Locate the cell with the specified text and output its (x, y) center coordinate. 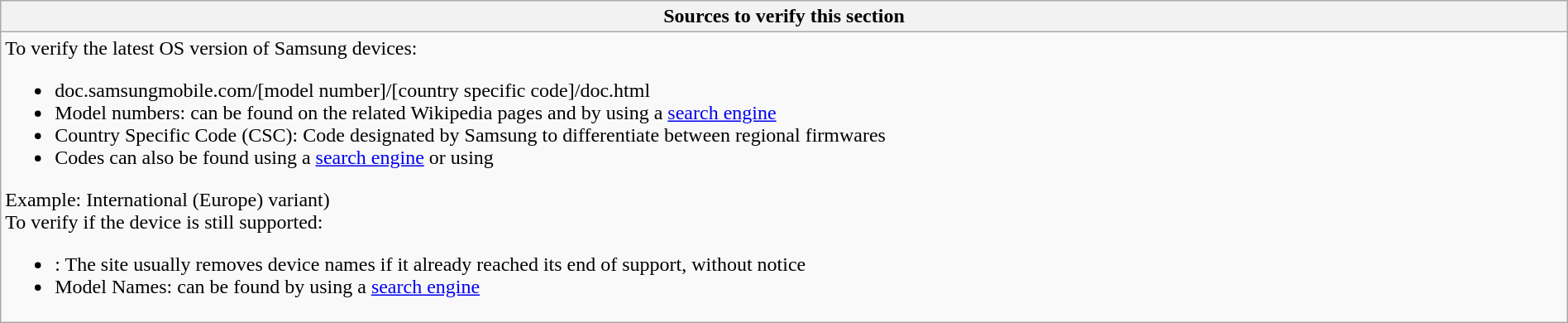
Sources to verify this section (784, 17)
